Return [x, y] of the center of cell containing provided text 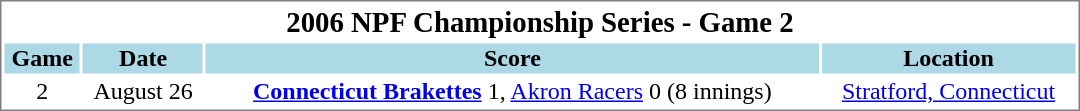
Game [42, 59]
2006 NPF Championship Series - Game 2 [540, 22]
Stratford, Connecticut [949, 91]
Score [512, 59]
Location [949, 59]
August 26 [143, 91]
Connecticut Brakettes 1, Akron Racers 0 (8 innings) [512, 91]
2 [42, 91]
Date [143, 59]
